Pinpoint the cell where the given text exists, returning its [x, y] midpoint coordinate. 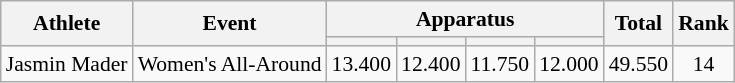
12.000 [568, 64]
49.550 [638, 64]
Total [638, 24]
11.750 [500, 64]
14 [704, 64]
13.400 [362, 64]
Jasmin Mader [67, 64]
Athlete [67, 24]
Apparatus [466, 19]
Women's All-Around [230, 64]
Rank [704, 24]
12.400 [430, 64]
Event [230, 24]
